Scan for the cell matching the given text and deliver its [x, y] coordinate at center. 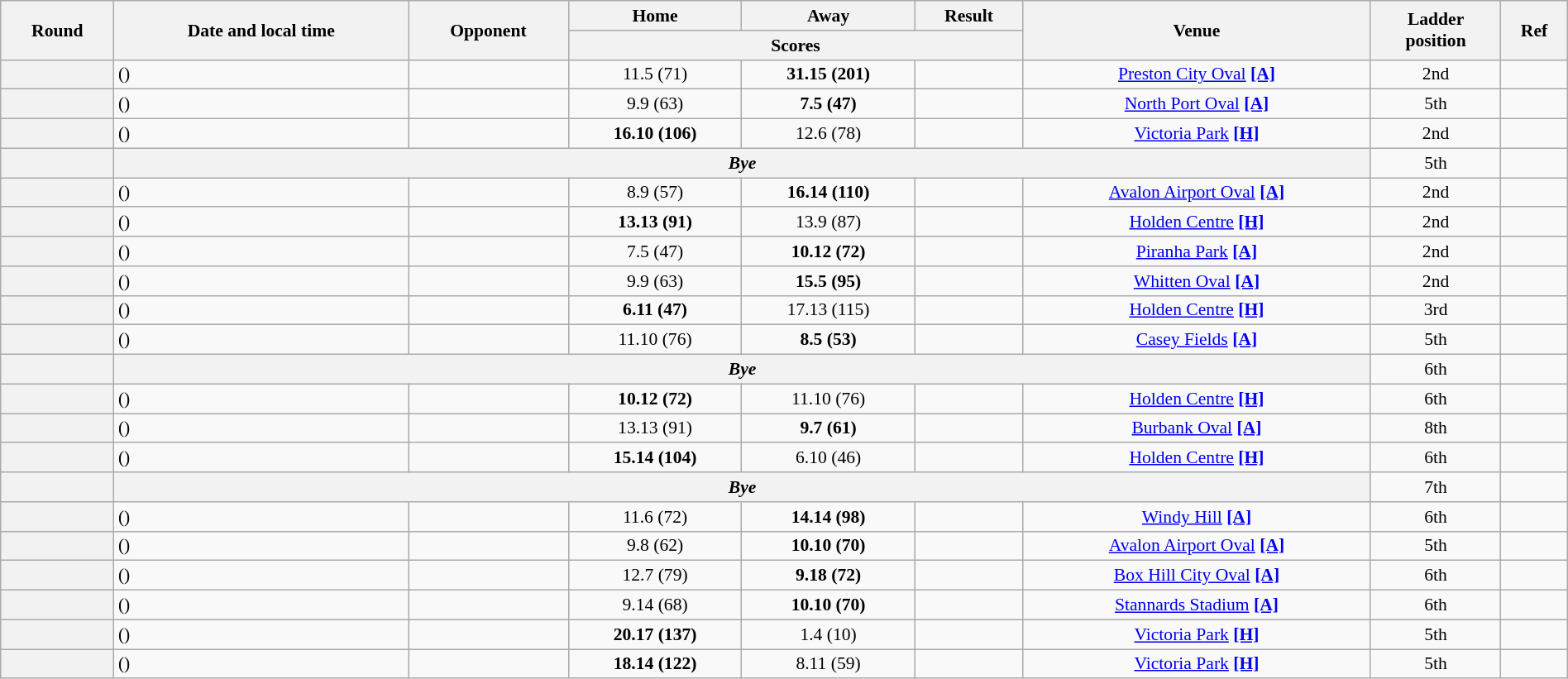
31.15 (201) [829, 74]
14.14 (98) [829, 517]
15.14 (104) [655, 458]
Round [58, 30]
16.14 (110) [829, 193]
12.7 (79) [655, 576]
11.5 (71) [655, 74]
Scores [796, 45]
9.7 (61) [829, 428]
6.11 (47) [655, 310]
Result [968, 16]
7th [1436, 487]
12.6 (78) [829, 134]
Box Hill City Oval [A] [1198, 576]
11.6 (72) [655, 517]
8.5 (53) [829, 340]
9.18 (72) [829, 576]
6.10 (46) [829, 458]
18.14 (122) [655, 664]
15.5 (95) [829, 281]
North Port Oval [A] [1198, 104]
Date and local time [261, 30]
Casey Fields [A] [1198, 340]
Ref [1534, 30]
Ladderposition [1436, 30]
Burbank Oval [A] [1198, 428]
Stannards Stadium [A] [1198, 605]
Whitten Oval [A] [1198, 281]
Preston City Oval [A] [1198, 74]
Away [829, 16]
13.9 (87) [829, 222]
9.8 (62) [655, 546]
Home [655, 16]
Piranha Park [A] [1198, 251]
Opponent [489, 30]
17.13 (115) [829, 310]
1.4 (10) [829, 634]
9.14 (68) [655, 605]
20.17 (137) [655, 634]
3rd [1436, 310]
Windy Hill [A] [1198, 517]
8.11 (59) [829, 664]
16.10 (106) [655, 134]
8th [1436, 428]
8.9 (57) [655, 193]
Venue [1198, 30]
